Capture the cell that displays the provided text and extract its [X, Y] central coordinate. 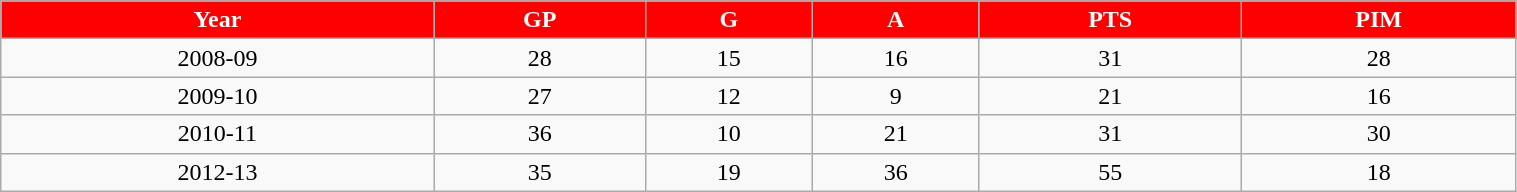
Year [218, 20]
G [728, 20]
PTS [1110, 20]
9 [896, 96]
19 [728, 172]
30 [1378, 134]
2008-09 [218, 58]
27 [540, 96]
12 [728, 96]
PIM [1378, 20]
GP [540, 20]
18 [1378, 172]
35 [540, 172]
55 [1110, 172]
A [896, 20]
10 [728, 134]
2009-10 [218, 96]
2010-11 [218, 134]
15 [728, 58]
2012-13 [218, 172]
